Provide the (x, y) coordinate of the cell's center where the given text is located.  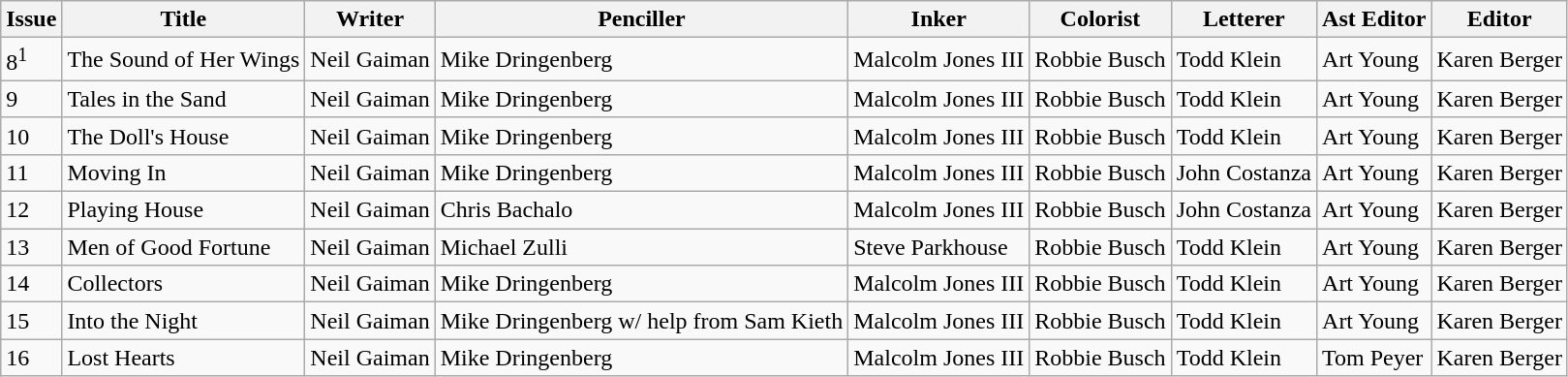
Penciller (641, 19)
The Sound of Her Wings (184, 60)
81 (31, 60)
Inker (939, 19)
Editor (1499, 19)
Lost Hearts (184, 358)
Men of Good Fortune (184, 247)
14 (31, 284)
Letterer (1244, 19)
13 (31, 247)
Colorist (1100, 19)
Issue (31, 19)
Collectors (184, 284)
9 (31, 99)
Chris Bachalo (641, 210)
Tom Peyer (1374, 358)
Michael Zulli (641, 247)
Mike Dringenberg w/ help from Sam Kieth (641, 321)
15 (31, 321)
16 (31, 358)
Ast Editor (1374, 19)
The Doll's House (184, 136)
Playing House (184, 210)
11 (31, 173)
12 (31, 210)
Moving In (184, 173)
Steve Parkhouse (939, 247)
Writer (370, 19)
Into the Night (184, 321)
10 (31, 136)
Title (184, 19)
Tales in the Sand (184, 99)
